Capture the cell that displays the provided text and extract its (X, Y) central coordinate. 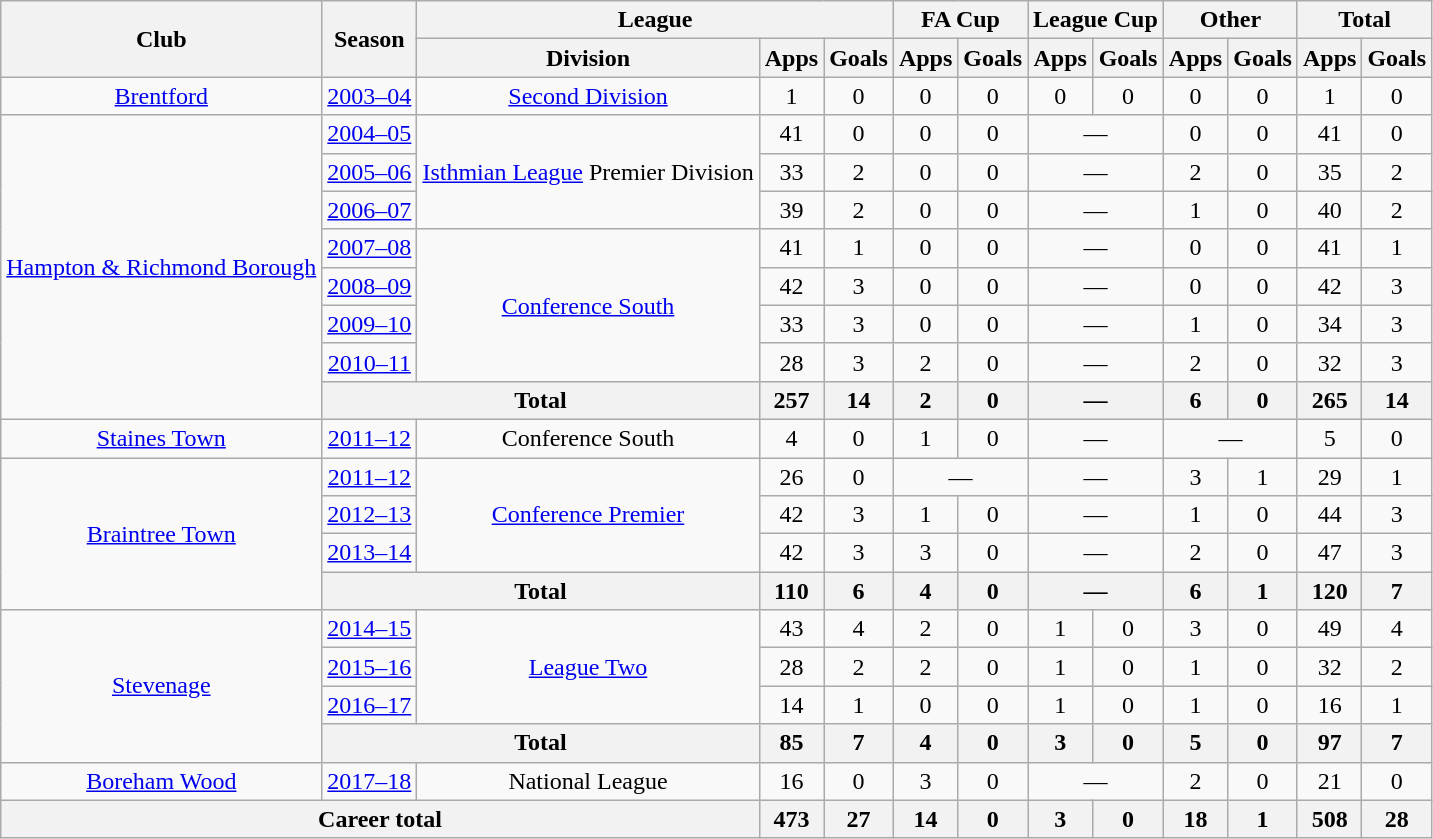
Conference Premier (588, 515)
2007–08 (370, 248)
35 (1329, 172)
2010–11 (370, 362)
508 (1329, 819)
85 (791, 743)
FA Cup (960, 20)
League Two (588, 667)
44 (1329, 515)
Other (1230, 20)
2014–15 (370, 629)
18 (1195, 819)
2004–05 (370, 134)
Brentford (162, 96)
49 (1329, 629)
26 (791, 477)
Braintree Town (162, 534)
Club (162, 39)
39 (791, 210)
Staines Town (162, 438)
League Cup (1096, 20)
2009–10 (370, 324)
2005–06 (370, 172)
Hampton & Richmond Borough (162, 267)
Season (370, 39)
2013–14 (370, 553)
2015–16 (370, 667)
120 (1329, 591)
2016–17 (370, 705)
473 (791, 819)
34 (1329, 324)
21 (1329, 781)
Isthmian League Premier Division (588, 172)
265 (1329, 400)
43 (791, 629)
Stevenage (162, 686)
2012–13 (370, 515)
257 (791, 400)
110 (791, 591)
40 (1329, 210)
League (656, 20)
29 (1329, 477)
27 (859, 819)
47 (1329, 553)
Second Division (588, 96)
2008–09 (370, 286)
2003–04 (370, 96)
2017–18 (370, 781)
Division (588, 58)
National League (588, 781)
Boreham Wood (162, 781)
2006–07 (370, 210)
97 (1329, 743)
Career total (380, 819)
